From the cell containing the given text, extract its center point as [X, Y] coordinate. 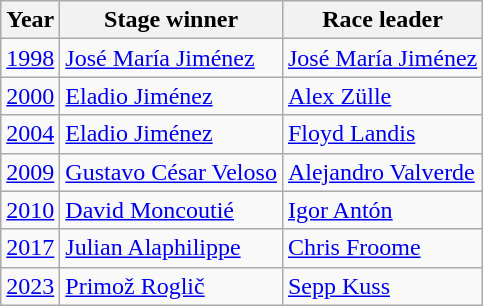
Alejandro Valverde [382, 172]
2009 [30, 172]
2010 [30, 210]
Julian Alaphilippe [172, 248]
Sepp Kuss [382, 286]
Stage winner [172, 20]
Primož Roglič [172, 286]
Gustavo César Veloso [172, 172]
David Moncoutié [172, 210]
Alex Zülle [382, 96]
2023 [30, 286]
2017 [30, 248]
1998 [30, 58]
Floyd Landis [382, 134]
Race leader [382, 20]
Chris Froome [382, 248]
2004 [30, 134]
Igor Antón [382, 210]
2000 [30, 96]
Year [30, 20]
